Output the (x, y) coordinate of the center of the cell containing the given text.  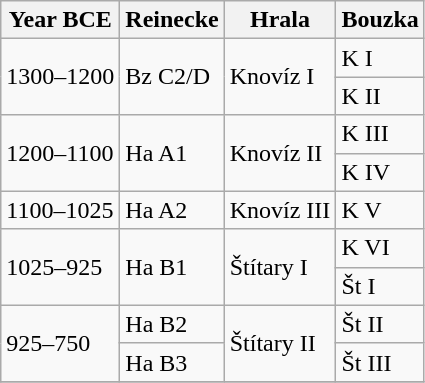
Št II (380, 324)
925–750 (60, 343)
1200–1100 (60, 153)
Bz C2/D (172, 77)
K II (380, 96)
Year BCE (60, 20)
Ha A2 (172, 210)
Ha B2 (172, 324)
Hrala (280, 20)
K III (380, 134)
K V (380, 210)
Knovíz II (280, 153)
Štítary I (280, 267)
Reinecke (172, 20)
Knovíz I (280, 77)
K IV (380, 172)
Ha B1 (172, 267)
Št III (380, 362)
1100–1025 (60, 210)
1300–1200 (60, 77)
Knovíz III (280, 210)
Bouzka (380, 20)
1025–925 (60, 267)
K I (380, 58)
Št I (380, 286)
Ha B3 (172, 362)
Štítary II (280, 343)
Ha A1 (172, 153)
K VI (380, 248)
